Locate the cell with the specified text and output its [x, y] center coordinate. 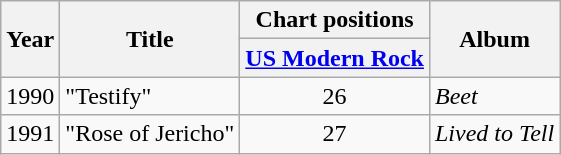
Album [494, 39]
Chart positions [335, 20]
27 [335, 134]
US Modern Rock [335, 58]
"Testify" [150, 96]
Year [30, 39]
Lived to Tell [494, 134]
"Rose of Jericho" [150, 134]
26 [335, 96]
Beet [494, 96]
1991 [30, 134]
Title [150, 39]
1990 [30, 96]
